Locate the cell with the specified text and output its (X, Y) center coordinate. 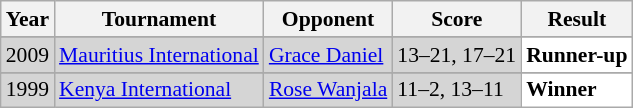
Tournament (159, 19)
Runner-up (576, 55)
Result (576, 19)
Rose Wanjala (328, 90)
13–21, 17–21 (456, 55)
Grace Daniel (328, 55)
Opponent (328, 19)
1999 (28, 90)
Mauritius International (159, 55)
Score (456, 19)
2009 (28, 55)
11–2, 13–11 (456, 90)
Winner (576, 90)
Year (28, 19)
Kenya International (159, 90)
